Extract the [x, y] coordinate from the center of the cell holding the provided text.  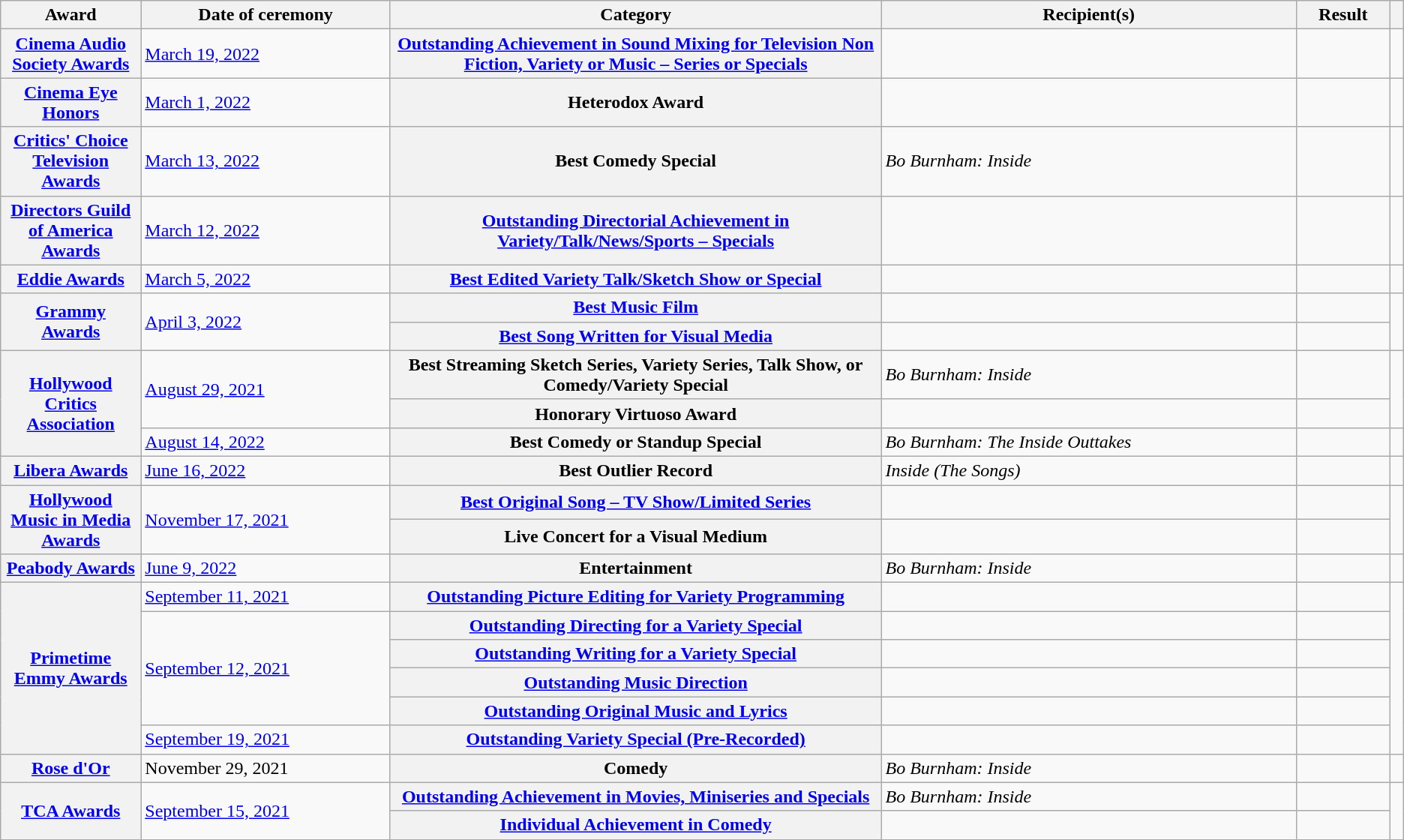
Award [70, 15]
November 29, 2021 [265, 768]
Outstanding Directing for a Variety Special [636, 625]
March 19, 2022 [265, 54]
Best Comedy or Standup Special [636, 442]
Comedy [636, 768]
Bo Burnham: The Inside Outtakes [1089, 442]
Eddie Awards [70, 279]
Inside (The Songs) [1089, 470]
September 19, 2021 [265, 739]
Honorary Virtuoso Award [636, 413]
Best Comedy Special [636, 161]
September 15, 2021 [265, 811]
Date of ceremony [265, 15]
Cinema Audio Society Awards [70, 54]
Grammy Awards [70, 322]
Outstanding Writing for a Variety Special [636, 654]
Outstanding Achievement in Movies, Miniseries and Specials [636, 796]
September 12, 2021 [265, 668]
Best Song Written for Visual Media [636, 336]
Individual Achievement in Comedy [636, 825]
Best Original Song – TV Show/Limited Series [636, 502]
Outstanding Picture Editing for Variety Programming [636, 597]
March 13, 2022 [265, 161]
Outstanding Original Music and Lyrics [636, 711]
Directors Guild of America Awards [70, 230]
Entertainment [636, 568]
Outstanding Directorial Achievement in Variety/Talk/News/Sports – Specials [636, 230]
Best Edited Variety Talk/Sketch Show or Special [636, 279]
Best Outlier Record [636, 470]
August 29, 2021 [265, 388]
Outstanding Achievement in Sound Mixing for Television Non Fiction, Variety or Music – Series or Specials [636, 54]
August 14, 2022 [265, 442]
June 16, 2022 [265, 470]
Result [1342, 15]
September 11, 2021 [265, 597]
Category [636, 15]
March 5, 2022 [265, 279]
Cinema Eye Honors [70, 102]
Best Streaming Sketch Series, Variety Series, Talk Show, or Comedy/Variety Special [636, 375]
Hollywood Music in Media Awards [70, 519]
Peabody Awards [70, 568]
Recipient(s) [1089, 15]
April 3, 2022 [265, 322]
March 1, 2022 [265, 102]
Critics' Choice Television Awards [70, 161]
Hollywood Critics Association [70, 403]
Outstanding Variety Special (Pre-Recorded) [636, 739]
Rose d'Or [70, 768]
Live Concert for a Visual Medium [636, 537]
Outstanding Music Direction [636, 682]
Best Music Film [636, 307]
Primetime Emmy Awards [70, 668]
November 17, 2021 [265, 519]
Libera Awards [70, 470]
Heterodox Award [636, 102]
TCA Awards [70, 811]
March 12, 2022 [265, 230]
June 9, 2022 [265, 568]
